Output the [X, Y] coordinate of the center of the cell containing the given text.  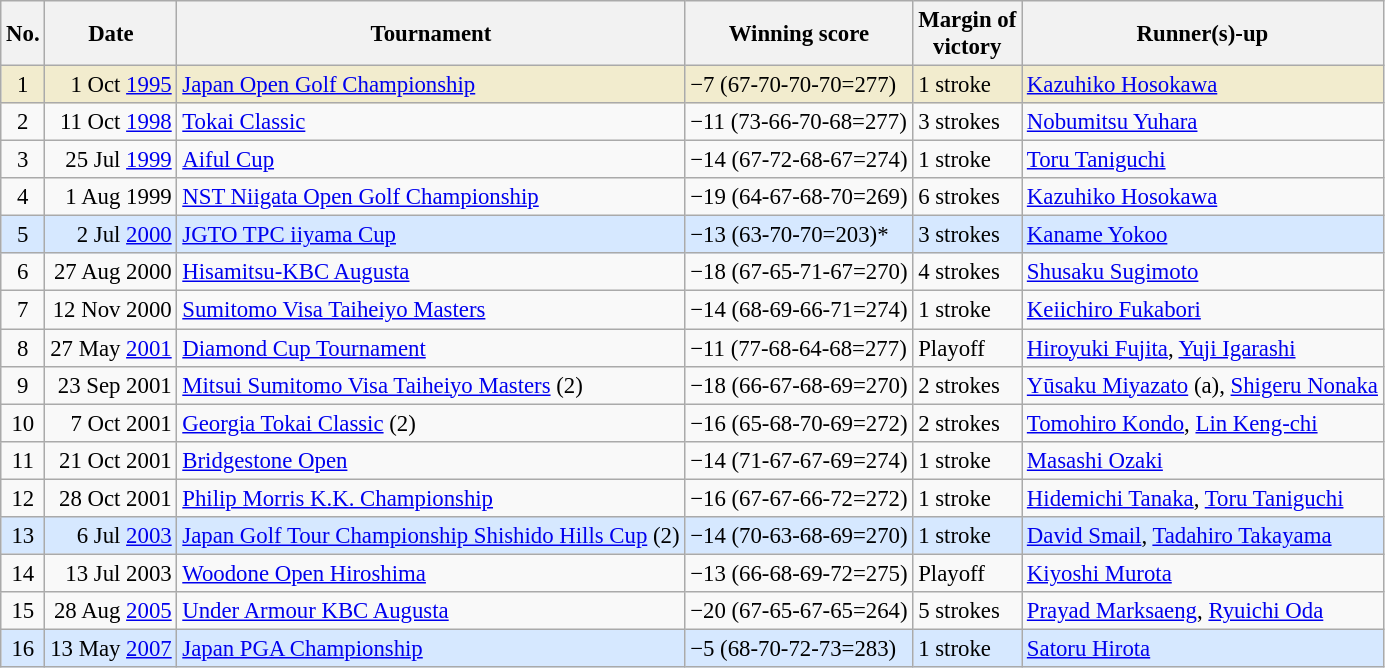
28 Aug 2005 [111, 611]
Sumitomo Visa Taiheiyo Masters [431, 310]
Satoru Hirota [1203, 648]
9 [23, 385]
1 Oct 1995 [111, 85]
−16 (65-68-70-69=272) [799, 423]
Hisamitsu-KBC Augusta [431, 273]
Aiful Cup [431, 160]
No. [23, 34]
−13 (66-68-69-72=275) [799, 573]
10 [23, 423]
Runner(s)-up [1203, 34]
27 May 2001 [111, 348]
Mitsui Sumitomo Visa Taiheiyo Masters (2) [431, 385]
5 [23, 235]
25 Jul 1999 [111, 160]
−14 (70-63-68-69=270) [799, 536]
Margin ofvictory [968, 34]
Hiroyuki Fujita, Yuji Igarashi [1203, 348]
−18 (66-67-68-69=270) [799, 385]
11 Oct 1998 [111, 122]
−20 (67-65-67-65=264) [799, 611]
David Smail, Tadahiro Takayama [1203, 536]
−11 (77-68-64-68=277) [799, 348]
6 strokes [968, 197]
7 [23, 310]
JGTO TPC iiyama Cup [431, 235]
Bridgestone Open [431, 460]
13 May 2007 [111, 648]
2 Jul 2000 [111, 235]
Woodone Open Hiroshima [431, 573]
Toru Taniguchi [1203, 160]
6 Jul 2003 [111, 536]
13 [23, 536]
Prayad Marksaeng, Ryuichi Oda [1203, 611]
Georgia Tokai Classic (2) [431, 423]
Kaname Yokoo [1203, 235]
16 [23, 648]
Diamond Cup Tournament [431, 348]
−11 (73-66-70-68=277) [799, 122]
Tokai Classic [431, 122]
Japan Open Golf Championship [431, 85]
14 [23, 573]
−14 (67-72-68-67=274) [799, 160]
28 Oct 2001 [111, 498]
Japan PGA Championship [431, 648]
5 strokes [968, 611]
11 [23, 460]
−13 (63-70-70=203)* [799, 235]
Date [111, 34]
23 Sep 2001 [111, 385]
−18 (67-65-71-67=270) [799, 273]
27 Aug 2000 [111, 273]
8 [23, 348]
−19 (64-67-68-70=269) [799, 197]
−16 (67-67-66-72=272) [799, 498]
Masashi Ozaki [1203, 460]
−14 (71-67-67-69=274) [799, 460]
Kiyoshi Murota [1203, 573]
2 [23, 122]
15 [23, 611]
−7 (67-70-70-70=277) [799, 85]
Philip Morris K.K. Championship [431, 498]
3 [23, 160]
Hidemichi Tanaka, Toru Taniguchi [1203, 498]
Keiichiro Fukabori [1203, 310]
12 [23, 498]
4 [23, 197]
Shusaku Sugimoto [1203, 273]
−5 (68-70-72-73=283) [799, 648]
12 Nov 2000 [111, 310]
21 Oct 2001 [111, 460]
−14 (68-69-66-71=274) [799, 310]
1 [23, 85]
4 strokes [968, 273]
Under Armour KBC Augusta [431, 611]
13 Jul 2003 [111, 573]
Winning score [799, 34]
6 [23, 273]
NST Niigata Open Golf Championship [431, 197]
Nobumitsu Yuhara [1203, 122]
Yūsaku Miyazato (a), Shigeru Nonaka [1203, 385]
7 Oct 2001 [111, 423]
Tomohiro Kondo, Lin Keng-chi [1203, 423]
1 Aug 1999 [111, 197]
Japan Golf Tour Championship Shishido Hills Cup (2) [431, 536]
Tournament [431, 34]
